Capture the cell that displays the provided text and extract its (x, y) central coordinate. 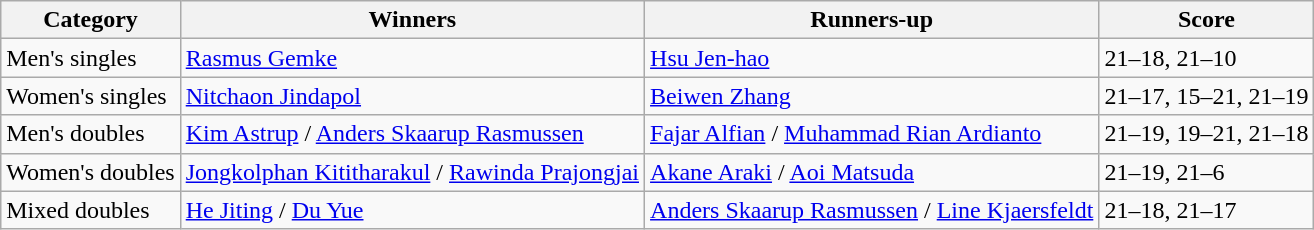
21–18, 21–17 (1206, 210)
Fajar Alfian / Muhammad Rian Ardianto (872, 134)
Anders Skaarup Rasmussen / Line Kjaersfeldt (872, 210)
Men's singles (90, 58)
21–19, 19–21, 21–18 (1206, 134)
Mixed doubles (90, 210)
21–18, 21–10 (1206, 58)
Kim Astrup / Anders Skaarup Rasmussen (412, 134)
Rasmus Gemke (412, 58)
Women's singles (90, 96)
Akane Araki / Aoi Matsuda (872, 172)
Beiwen Zhang (872, 96)
He Jiting / Du Yue (412, 210)
Women's doubles (90, 172)
Runners-up (872, 20)
Jongkolphan Kititharakul / Rawinda Prajongjai (412, 172)
Hsu Jen-hao (872, 58)
Category (90, 20)
Nitchaon Jindapol (412, 96)
21–17, 15–21, 21–19 (1206, 96)
Men's doubles (90, 134)
Score (1206, 20)
21–19, 21–6 (1206, 172)
Winners (412, 20)
